Find where the given text appears and provide that cell's center as [X, Y] coordinate. 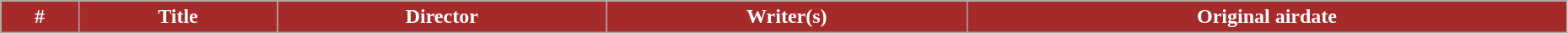
Director [442, 17]
Writer(s) [787, 17]
Original airdate [1267, 17]
# [40, 17]
Title [177, 17]
